Return [X, Y] of the center of cell containing provided text 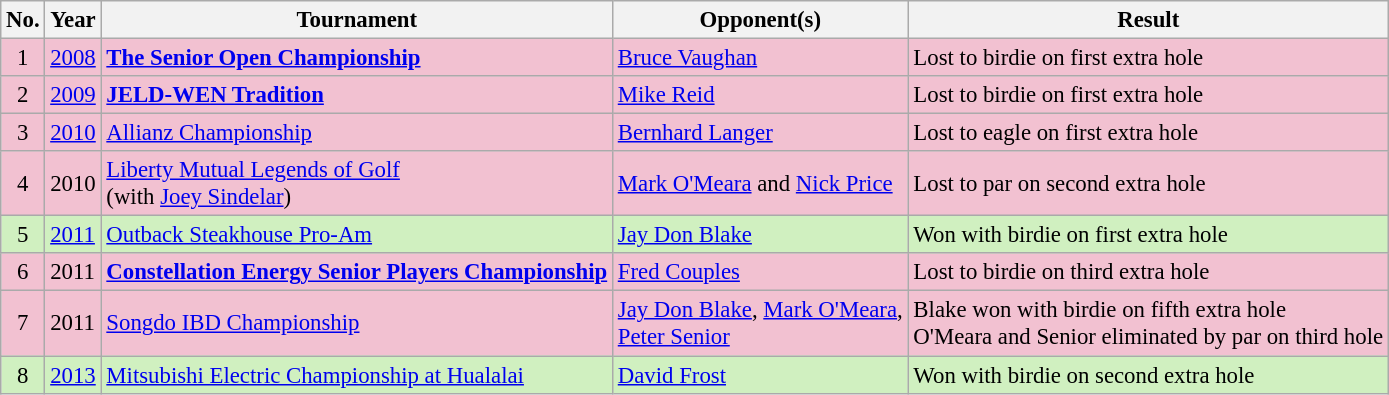
Lost to par on second extra hole [1148, 184]
Outback Steakhouse Pro-Am [356, 235]
Won with birdie on second extra hole [1148, 375]
JELD-WEN Tradition [356, 95]
Blake won with birdie on fifth extra holeO'Meara and Senior eliminated by par on third hole [1148, 324]
Won with birdie on first extra hole [1148, 235]
Mark O'Meara and Nick Price [760, 184]
Songdo IBD Championship [356, 324]
No. [23, 20]
Lost to birdie on third extra hole [1148, 273]
Jay Don Blake [760, 235]
Jay Don Blake, Mark O'Meara, Peter Senior [760, 324]
3 [23, 133]
Opponent(s) [760, 20]
Fred Couples [760, 273]
Bernhard Langer [760, 133]
Allianz Championship [356, 133]
The Senior Open Championship [356, 58]
Liberty Mutual Legends of Golf(with Joey Sindelar) [356, 184]
Bruce Vaughan [760, 58]
7 [23, 324]
2013 [73, 375]
8 [23, 375]
Mike Reid [760, 95]
2009 [73, 95]
David Frost [760, 375]
Tournament [356, 20]
5 [23, 235]
Lost to eagle on first extra hole [1148, 133]
Result [1148, 20]
2 [23, 95]
2008 [73, 58]
Mitsubishi Electric Championship at Hualalai [356, 375]
Constellation Energy Senior Players Championship [356, 273]
4 [23, 184]
Year [73, 20]
6 [23, 273]
1 [23, 58]
